Scan for the cell matching the given text and deliver its (X, Y) coordinate at center. 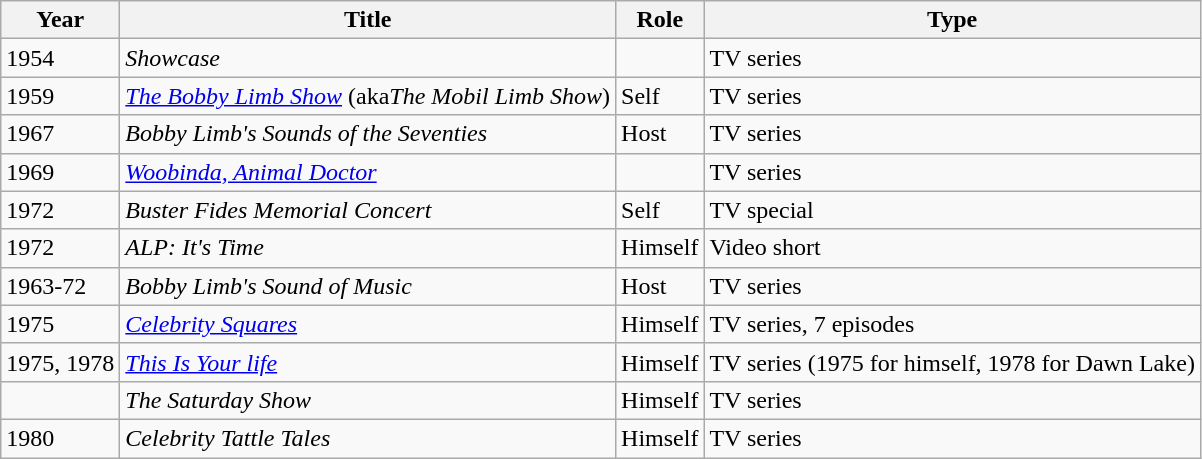
TV special (952, 210)
Showcase (368, 58)
1980 (60, 438)
Woobinda, Animal Doctor (368, 172)
ALP: It's Time (368, 248)
1967 (60, 134)
1954 (60, 58)
Celebrity Tattle Tales (368, 438)
Buster Fides Memorial Concert (368, 210)
1969 (60, 172)
The Bobby Limb Show (akaThe Mobil Limb Show) (368, 96)
This Is Your life (368, 362)
1959 (60, 96)
Celebrity Squares (368, 324)
Video short (952, 248)
The Saturday Show (368, 400)
Bobby Limb's Sound of Music (368, 286)
Role (660, 20)
Title (368, 20)
TV series (1975 for himself, 1978 for Dawn Lake) (952, 362)
Year (60, 20)
Type (952, 20)
1963-72 (60, 286)
TV series, 7 episodes (952, 324)
1975 (60, 324)
1975, 1978 (60, 362)
Bobby Limb's Sounds of the Seventies (368, 134)
